From the cell containing the given text, extract its center point as (x, y) coordinate. 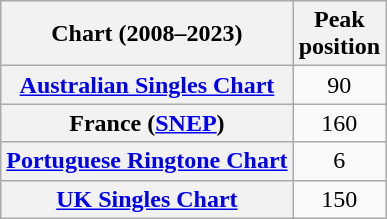
Chart (2008–2023) (147, 34)
160 (339, 123)
6 (339, 161)
France (SNEP) (147, 123)
UK Singles Chart (147, 199)
Australian Singles Chart (147, 85)
Peakposition (339, 34)
150 (339, 199)
90 (339, 85)
Portuguese Ringtone Chart (147, 161)
